Pinpoint the cell where the given text exists, returning its (x, y) midpoint coordinate. 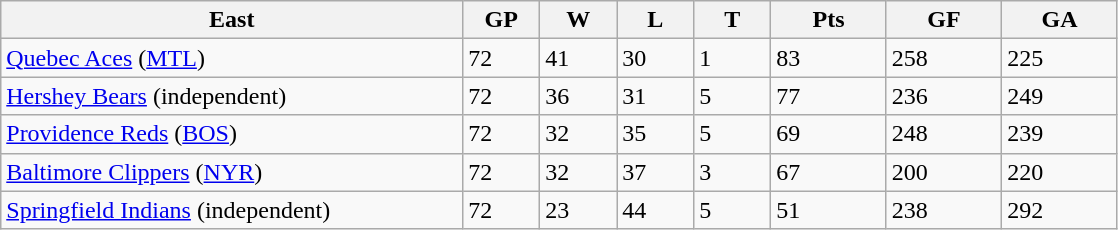
Pts (829, 20)
292 (1060, 210)
3 (732, 172)
East (232, 20)
44 (656, 210)
35 (656, 134)
225 (1060, 58)
36 (578, 96)
239 (1060, 134)
31 (656, 96)
Springfield Indians (independent) (232, 210)
GF (944, 20)
Quebec Aces (MTL) (232, 58)
67 (829, 172)
Baltimore Clippers (NYR) (232, 172)
83 (829, 58)
Providence Reds (BOS) (232, 134)
23 (578, 210)
41 (578, 58)
69 (829, 134)
238 (944, 210)
T (732, 20)
77 (829, 96)
Hershey Bears (independent) (232, 96)
30 (656, 58)
GP (502, 20)
GA (1060, 20)
249 (1060, 96)
248 (944, 134)
220 (1060, 172)
W (578, 20)
236 (944, 96)
200 (944, 172)
L (656, 20)
258 (944, 58)
1 (732, 58)
51 (829, 210)
37 (656, 172)
